Detect which cell encompasses the target text, then output its (x, y) center coordinate. 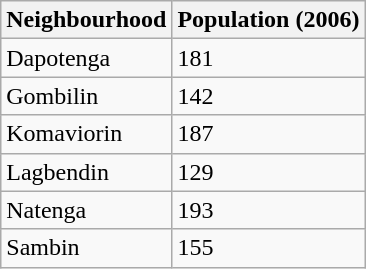
Gombilin (86, 96)
Population (2006) (268, 20)
129 (268, 172)
Sambin (86, 248)
155 (268, 248)
Lagbendin (86, 172)
Natenga (86, 210)
Komaviorin (86, 134)
187 (268, 134)
181 (268, 58)
Neighbourhood (86, 20)
142 (268, 96)
Dapotenga (86, 58)
193 (268, 210)
